Identify which cell holds the provided text, then report its [X, Y] central coordinate. 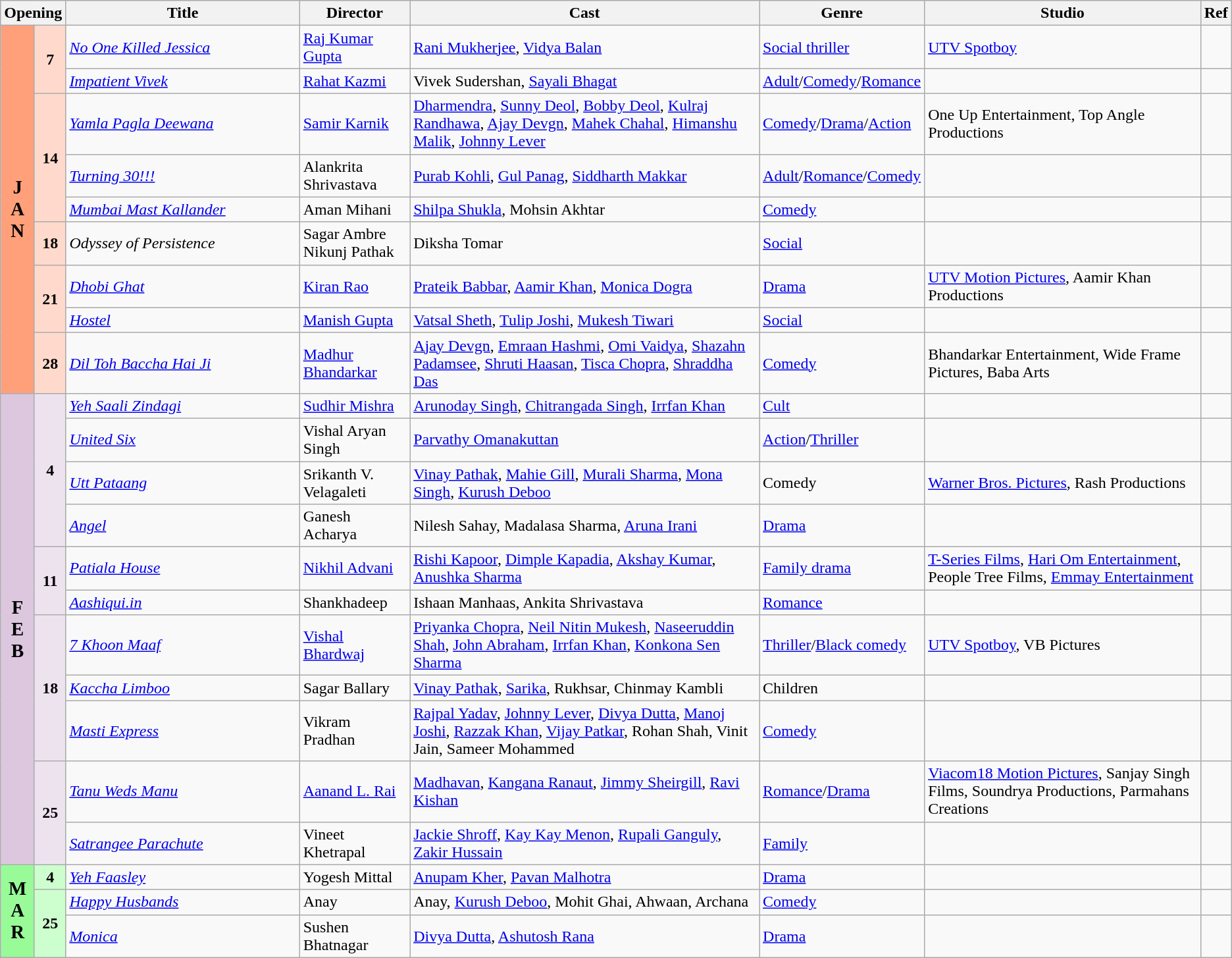
One Up Entertainment, Top Angle Productions [1063, 124]
Ganesh Acharya [354, 525]
14 [50, 158]
Dhobi Ghat [183, 286]
Vinay Pathak, Sarika, Rukhsar, Chinmay Kambli [584, 688]
Social thriller [842, 47]
Warner Bros. Pictures, Rash Productions [1063, 482]
Sudhir Mishra [354, 406]
Action/Thriller [842, 440]
Vineet Khetrapal [354, 843]
Madhavan, Kangana Ranaut, Jimmy Sheirgill, Ravi Kishan [584, 791]
Hostel [183, 320]
Opening [33, 13]
JAN [18, 209]
Family [842, 843]
Masti Express [183, 731]
Nilesh Sahay, Madalasa Sharma, Aruna Irani [584, 525]
Shankhadeep [354, 602]
Nikhil Advani [354, 569]
Kaccha Limboo [183, 688]
Ref [1216, 13]
Yogesh Mittal [354, 877]
Alankrita Shrivastava [354, 175]
Rahat Kazmi [354, 81]
No One Killed Jessica [183, 47]
Aman Mihani [354, 209]
MAR [18, 911]
Happy Husbands [183, 902]
Rajpal Yadav, Johnny Lever, Divya Dutta, Manoj Joshi, Razzak Khan, Vijay Patkar, Rohan Shah, Vinit Jain, Sameer Mohammed [584, 731]
Utt Pataang [183, 482]
Vivek Sudershan, Sayali Bhagat [584, 81]
Studio [1063, 13]
Bhandarkar Entertainment, Wide Frame Pictures, Baba Arts [1063, 363]
Anupam Kher, Pavan Malhotra [584, 877]
Children [842, 688]
Thriller/Black comedy [842, 645]
Anay, Kurush Deboo, Mohit Ghai, Ahwaan, Archana [584, 902]
Parvathy Omanakuttan [584, 440]
Turning 30!!! [183, 175]
FEB [18, 629]
Romance/Drama [842, 791]
Angel [183, 525]
Ajay Devgn, Emraan Hashmi, Omi Vaidya, Shazahn Padamsee, Shruti Haasan, Tisca Chopra, Shraddha Das [584, 363]
Rishi Kapoor, Dimple Kapadia, Akshay Kumar, Anushka Sharma [584, 569]
Sushen Bhatnagar [354, 936]
Family drama [842, 569]
Sagar Ballary [354, 688]
Vikram Pradhan [354, 731]
Vinay Pathak, Mahie Gill, Murali Sharma, Mona Singh, Kurush Deboo [584, 482]
Kiran Rao [354, 286]
Shilpa Shukla, Mohsin Akhtar [584, 209]
United Six [183, 440]
Jackie Shroff, Kay Kay Menon, Rupali Ganguly, Zakir Hussain [584, 843]
Madhur Bhandarkar [354, 363]
Odyssey of Persistence [183, 244]
Divya Dutta, Ashutosh Rana [584, 936]
Yeh Saali Zindagi [183, 406]
Cast [584, 13]
Ishaan Manhaas, Ankita Shrivastava [584, 602]
21 [50, 299]
Aashiqui.in [183, 602]
Rani Mukherjee, Vidya Balan [584, 47]
Sagar Ambre Nikunj Pathak [354, 244]
UTV Spotboy, VB Pictures [1063, 645]
Dharmendra, Sunny Deol, Bobby Deol, Kulraj Randhawa, Ajay Devgn, Mahek Chahal, Himanshu Malik, Johnny Lever [584, 124]
Adult/Comedy/Romance [842, 81]
Mumbai Mast Kallander [183, 209]
Adult/Romance/Comedy [842, 175]
UTV Spotboy [1063, 47]
Samir Karnik [354, 124]
UTV Motion Pictures, Aamir Khan Productions [1063, 286]
Priyanka Chopra, Neil Nitin Mukesh, Naseeruddin Shah, John Abraham, Irrfan Khan, Konkona Sen Sharma [584, 645]
Arunoday Singh, Chitrangada Singh, Irrfan Khan [584, 406]
Srikanth V. Velagaleti [354, 482]
Raj Kumar Gupta [354, 47]
28 [50, 363]
Purab Kohli, Gul Panag, Siddharth Makkar [584, 175]
7 [50, 59]
Cult [842, 406]
Yamla Pagla Deewana [183, 124]
Manish Gupta [354, 320]
Diksha Tomar [584, 244]
Satrangee Parachute [183, 843]
Vishal Aryan Singh [354, 440]
Patiala House [183, 569]
Tanu Weds Manu [183, 791]
T-Series Films, Hari Om Entertainment, People Tree Films, Emmay Entertainment [1063, 569]
Impatient Vivek [183, 81]
Yeh Faasley [183, 877]
Genre [842, 13]
7 Khoon Maaf [183, 645]
Dil Toh Baccha Hai Ji [183, 363]
Vatsal Sheth, Tulip Joshi, Mukesh Tiwari [584, 320]
Vishal Bhardwaj [354, 645]
Director [354, 13]
Prateik Babbar, Aamir Khan, Monica Dogra [584, 286]
Title [183, 13]
Comedy/Drama/Action [842, 124]
Viacom18 Motion Pictures, Sanjay Singh Films, Soundrya Productions, Parmahans Creations [1063, 791]
Anay [354, 902]
Romance [842, 602]
11 [50, 581]
Monica [183, 936]
Aanand L. Rai [354, 791]
